Provide the (X, Y) coordinate of the cell's center where the given text is located.  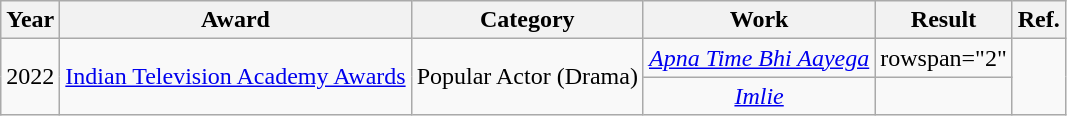
Indian Television Academy Awards (236, 77)
Result (944, 20)
Ref. (1038, 20)
Work (758, 20)
Category (527, 20)
rowspan="2" (944, 58)
Apna Time Bhi Aayega (758, 58)
Award (236, 20)
2022 (30, 77)
Year (30, 20)
Popular Actor (Drama) (527, 77)
Imlie (758, 96)
